Identify which cell holds the provided text, then report its (x, y) central coordinate. 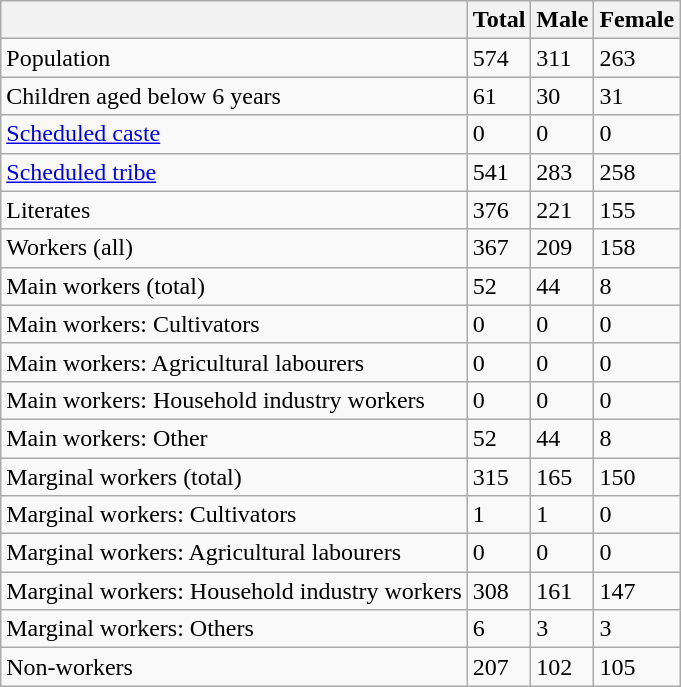
165 (562, 477)
6 (499, 629)
Children aged below 6 years (234, 96)
258 (637, 172)
105 (637, 667)
158 (637, 248)
Population (234, 58)
61 (499, 96)
283 (562, 172)
Non-workers (234, 667)
102 (562, 667)
155 (637, 210)
30 (562, 96)
150 (637, 477)
Scheduled caste (234, 134)
Marginal workers: Others (234, 629)
541 (499, 172)
207 (499, 667)
Main workers: Cultivators (234, 324)
308 (499, 591)
Total (499, 20)
31 (637, 96)
Main workers (total) (234, 286)
Male (562, 20)
Marginal workers: Agricultural labourers (234, 553)
Female (637, 20)
311 (562, 58)
Literates (234, 210)
Marginal workers: Cultivators (234, 515)
Main workers: Other (234, 438)
315 (499, 477)
147 (637, 591)
263 (637, 58)
Workers (all) (234, 248)
209 (562, 248)
Main workers: Household industry workers (234, 400)
376 (499, 210)
367 (499, 248)
574 (499, 58)
Marginal workers: Household industry workers (234, 591)
161 (562, 591)
Scheduled tribe (234, 172)
221 (562, 210)
Main workers: Agricultural labourers (234, 362)
Marginal workers (total) (234, 477)
